Provide the [X, Y] coordinate of the cell's center where the given text is located.  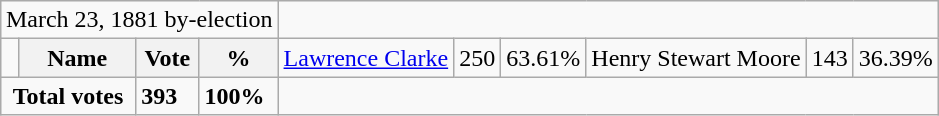
100% [238, 96]
250 [478, 58]
Total votes [68, 96]
36.39% [896, 58]
% [238, 58]
Lawrence Clarke [366, 58]
March 23, 1881 by-election [139, 20]
63.61% [544, 58]
143 [830, 58]
Vote [168, 58]
Name [78, 58]
393 [168, 96]
Henry Stewart Moore [696, 58]
